Return the (X, Y) coordinate for the center point of the cell that contains the specified text.  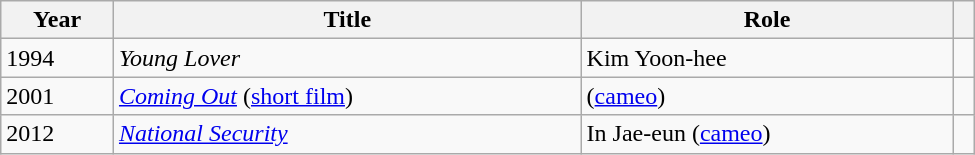
Kim Yoon-hee (767, 58)
2012 (58, 134)
(cameo) (767, 96)
1994 (58, 58)
2001 (58, 96)
National Security (347, 134)
Title (347, 20)
Year (58, 20)
Coming Out (short film) (347, 96)
In Jae-eun (cameo) (767, 134)
Role (767, 20)
Young Lover (347, 58)
